Return [x, y] of the center of cell containing provided text 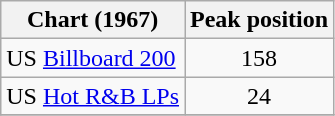
Chart (1967) [93, 20]
Peak position [260, 20]
24 [260, 96]
158 [260, 58]
US Billboard 200 [93, 58]
US Hot R&B LPs [93, 96]
